Locate the cell with the specified text and output its [X, Y] center coordinate. 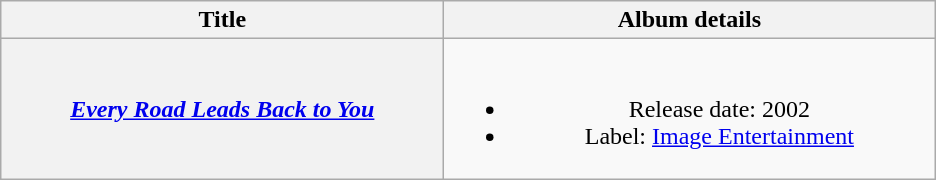
Every Road Leads Back to You [222, 109]
Release date: 2002Label: Image Entertainment [690, 109]
Title [222, 20]
Album details [690, 20]
